Determine the [x, y] coordinate at the center of the cell enclosing the given text.  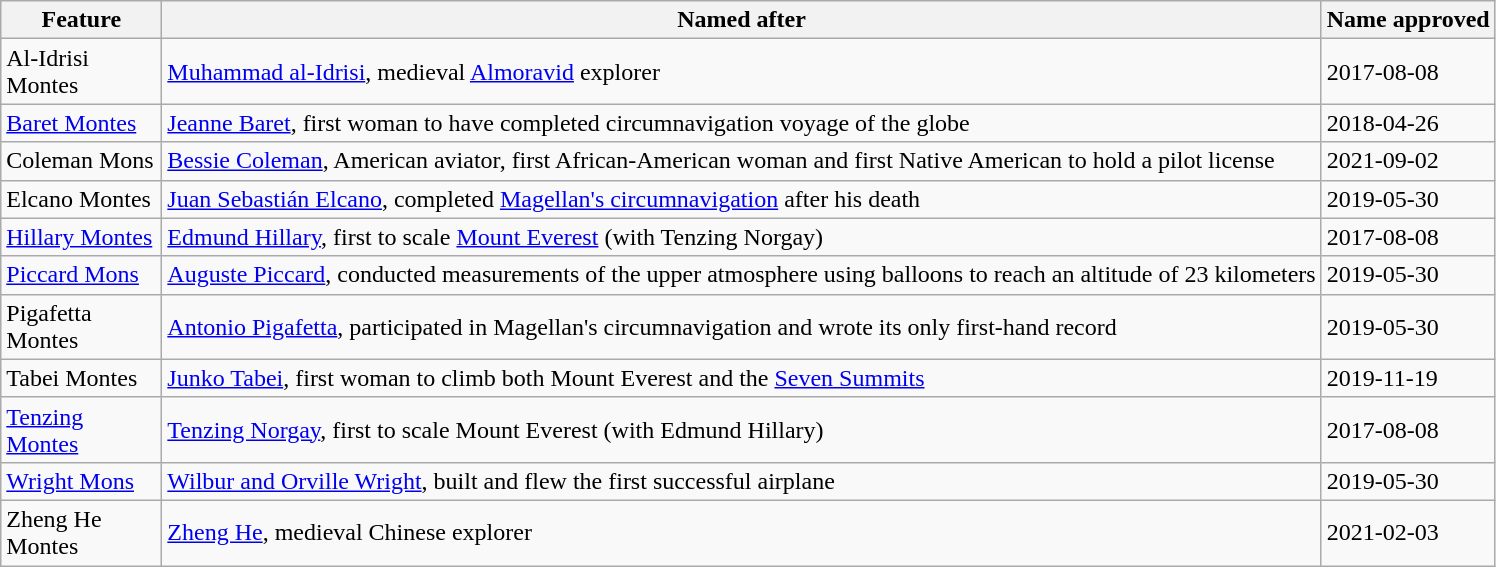
Coleman Mons [82, 161]
Junko Tabei, first woman to climb both Mount Everest and the Seven Summits [742, 378]
2018-04-26 [1408, 123]
Zheng He, medieval Chinese explorer [742, 532]
Wright Mons [82, 481]
2019-11-19 [1408, 378]
Hillary Montes [82, 237]
Muhammad al-Idrisi, medieval Almoravid explorer [742, 72]
Wilbur and Orville Wright, built and flew the first successful airplane [742, 481]
2021-02-03 [1408, 532]
Piccard Mons [82, 275]
2021-09-02 [1408, 161]
Juan Sebastián Elcano, completed Magellan's circumnavigation after his death [742, 199]
Bessie Coleman, American aviator, first African-American woman and first Native American to hold a pilot license [742, 161]
Al-Idrisi Montes [82, 72]
Zheng He Montes [82, 532]
Tenzing Norgay, first to scale Mount Everest (with Edmund Hillary) [742, 430]
Name approved [1408, 20]
Tenzing Montes [82, 430]
Feature [82, 20]
Tabei Montes [82, 378]
Elcano Montes [82, 199]
Named after [742, 20]
Pigafetta Montes [82, 326]
Edmund Hillary, first to scale Mount Everest (with Tenzing Norgay) [742, 237]
Auguste Piccard, conducted measurements of the upper atmosphere using balloons to reach an altitude of 23 kilometers [742, 275]
Baret Montes [82, 123]
Antonio Pigafetta, participated in Magellan's circumnavigation and wrote its only first-hand record [742, 326]
Jeanne Baret, first woman to have completed circumnavigation voyage of the globe [742, 123]
